Detect which cell encompasses the target text, then output its [x, y] center coordinate. 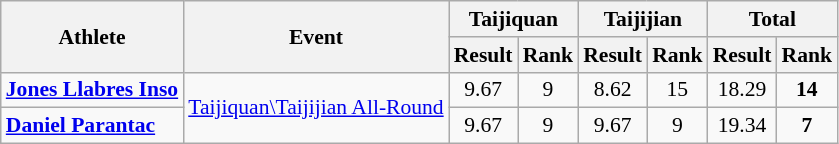
Event [316, 36]
7 [808, 126]
Taijiquan\Taijijian All-Round [316, 108]
19.34 [742, 126]
Total [772, 19]
Taijiquan [514, 19]
Daniel Parantac [92, 126]
8.62 [612, 90]
14 [808, 90]
Jones Llabres Inso [92, 90]
Taijijian [642, 19]
18.29 [742, 90]
15 [678, 90]
Athlete [92, 36]
